Return [X, Y] of the center of cell containing provided text 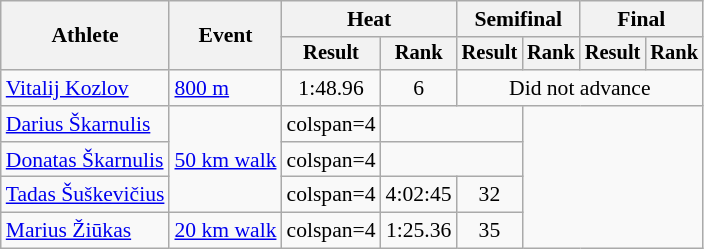
20 km walk [225, 231]
Marius Žiūkas [86, 231]
Event [225, 36]
Athlete [86, 36]
1:48.96 [332, 88]
1:25.36 [419, 231]
4:02:45 [419, 195]
Donatas Škarnulis [86, 160]
32 [490, 195]
Tadas Šuškevičius [86, 195]
Vitalij Kozlov [86, 88]
50 km walk [225, 160]
Darius Škarnulis [86, 124]
Final [642, 19]
Did not advance [580, 88]
Semifinal [518, 19]
Heat [370, 19]
800 m [225, 88]
35 [490, 231]
6 [419, 88]
